From the cell containing the given text, extract its center point as [x, y] coordinate. 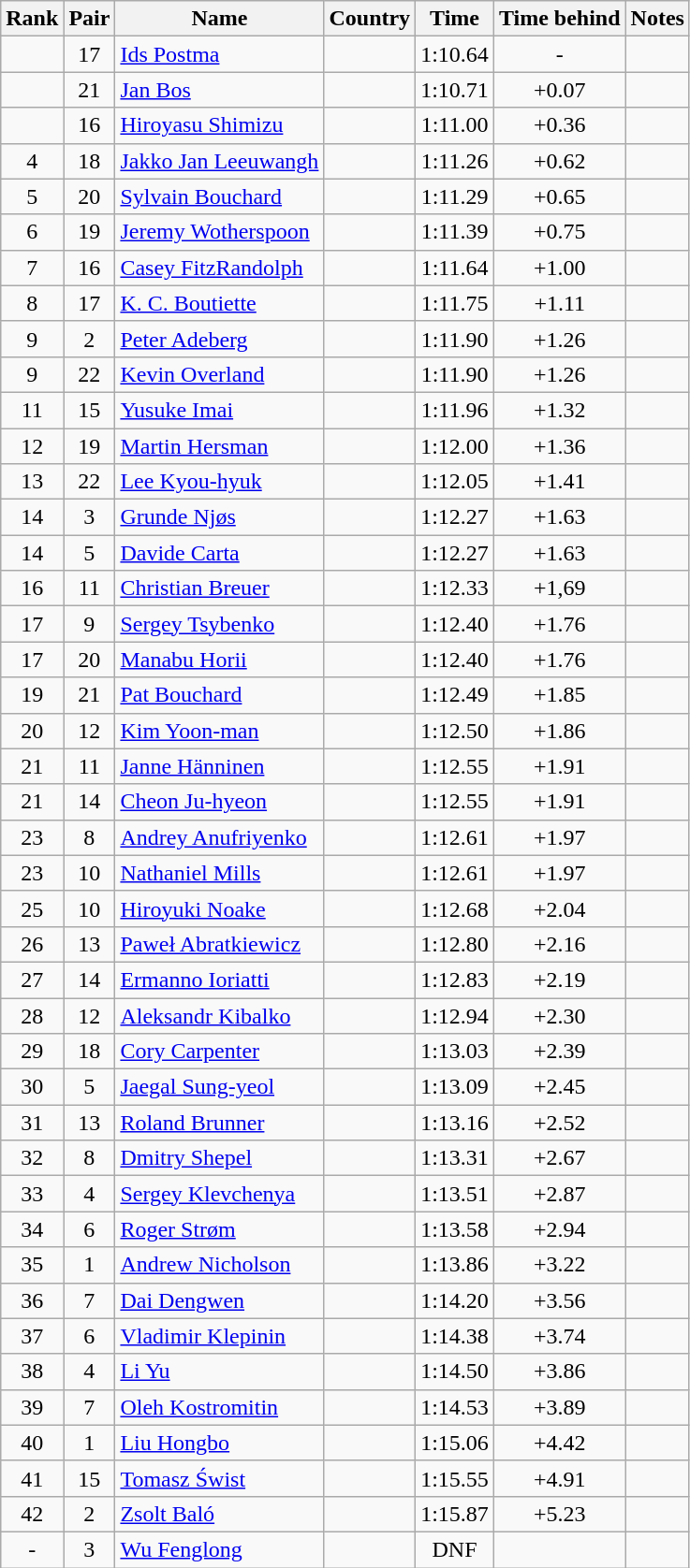
+2.19 [560, 980]
+0.65 [560, 196]
Aleksandr Kibalko [219, 1015]
34 [32, 1229]
39 [32, 1407]
31 [32, 1123]
1:11.26 [455, 161]
Dai Dengwen [219, 1300]
1:12.49 [455, 695]
+2.52 [560, 1123]
Cheon Ju-hyeon [219, 802]
25 [32, 908]
1:14.20 [455, 1300]
1:13.58 [455, 1229]
+1.86 [560, 731]
Nathaniel Mills [219, 873]
+1.32 [560, 410]
Kevin Overland [219, 374]
Hiroyuki Noake [219, 908]
1:14.50 [455, 1372]
Pair [90, 19]
Yusuke Imai [219, 410]
Zsolt Baló [219, 1514]
1:10.71 [455, 90]
Sergey Klevchenya [219, 1194]
Jaegal Sung-yeol [219, 1087]
1:11.64 [455, 268]
Ermanno Ioriatti [219, 980]
+1.00 [560, 268]
Paweł Abratkiewicz [219, 944]
Christian Breuer [219, 588]
Country [370, 19]
Grunde Njøs [219, 517]
Rank [32, 19]
Cory Carpenter [219, 1052]
38 [32, 1372]
+1.36 [560, 446]
1:12.68 [455, 908]
1:14.53 [455, 1407]
1:14.38 [455, 1336]
Time [455, 19]
1:12.00 [455, 446]
Pat Bouchard [219, 695]
37 [32, 1336]
Manabu Horii [219, 660]
K. C. Boutiette [219, 303]
+0.62 [560, 161]
+1.11 [560, 303]
Wu Fenglong [219, 1549]
Ids Postma [219, 54]
Oleh Kostromitin [219, 1407]
27 [32, 980]
+0.75 [560, 232]
1:13.16 [455, 1123]
+2.67 [560, 1158]
1:11.29 [455, 196]
Jakko Jan Leeuwangh [219, 161]
1:15.87 [455, 1514]
Roland Brunner [219, 1123]
+3.56 [560, 1300]
Lee Kyou-hyuk [219, 482]
Andrey Anufriyenko [219, 837]
+3.74 [560, 1336]
28 [32, 1015]
1:12.50 [455, 731]
+2.16 [560, 944]
1:11.96 [455, 410]
Martin Hersman [219, 446]
Name [219, 19]
Janne Hänninen [219, 766]
1:12.83 [455, 980]
30 [32, 1087]
1:12.94 [455, 1015]
1:12.33 [455, 588]
1:10.64 [455, 54]
+2.45 [560, 1087]
1:15.55 [455, 1478]
+0.07 [560, 90]
1:12.05 [455, 482]
+1.85 [560, 695]
Notes [657, 19]
Jan Bos [219, 90]
+4.42 [560, 1443]
+4.91 [560, 1478]
1:15.06 [455, 1443]
1:13.03 [455, 1052]
1:12.80 [455, 944]
+5.23 [560, 1514]
Andrew Nicholson [219, 1265]
Sergey Tsybenko [219, 624]
1:11.00 [455, 125]
Dmitry Shepel [219, 1158]
Vladimir Klepinin [219, 1336]
+2.39 [560, 1052]
36 [32, 1300]
1:13.31 [455, 1158]
1:11.39 [455, 232]
1:11.75 [455, 303]
Roger Strøm [219, 1229]
1:13.09 [455, 1087]
Jeremy Wotherspoon [219, 232]
+2.30 [560, 1015]
DNF [455, 1549]
33 [32, 1194]
35 [32, 1265]
+3.22 [560, 1265]
+1,69 [560, 588]
1:13.86 [455, 1265]
Liu Hongbo [219, 1443]
Tomasz Świst [219, 1478]
Casey FitzRandolph [219, 268]
Sylvain Bouchard [219, 196]
32 [32, 1158]
29 [32, 1052]
Peter Adeberg [219, 339]
26 [32, 944]
+2.04 [560, 908]
+0.36 [560, 125]
+3.89 [560, 1407]
+2.94 [560, 1229]
42 [32, 1514]
Hiroyasu Shimizu [219, 125]
Time behind [560, 19]
Li Yu [219, 1372]
40 [32, 1443]
+2.87 [560, 1194]
41 [32, 1478]
1:13.51 [455, 1194]
+3.86 [560, 1372]
Kim Yoon-man [219, 731]
Davide Carta [219, 553]
+1.41 [560, 482]
